Search for the cell housing the specified text and yield its [X, Y] center coordinate. 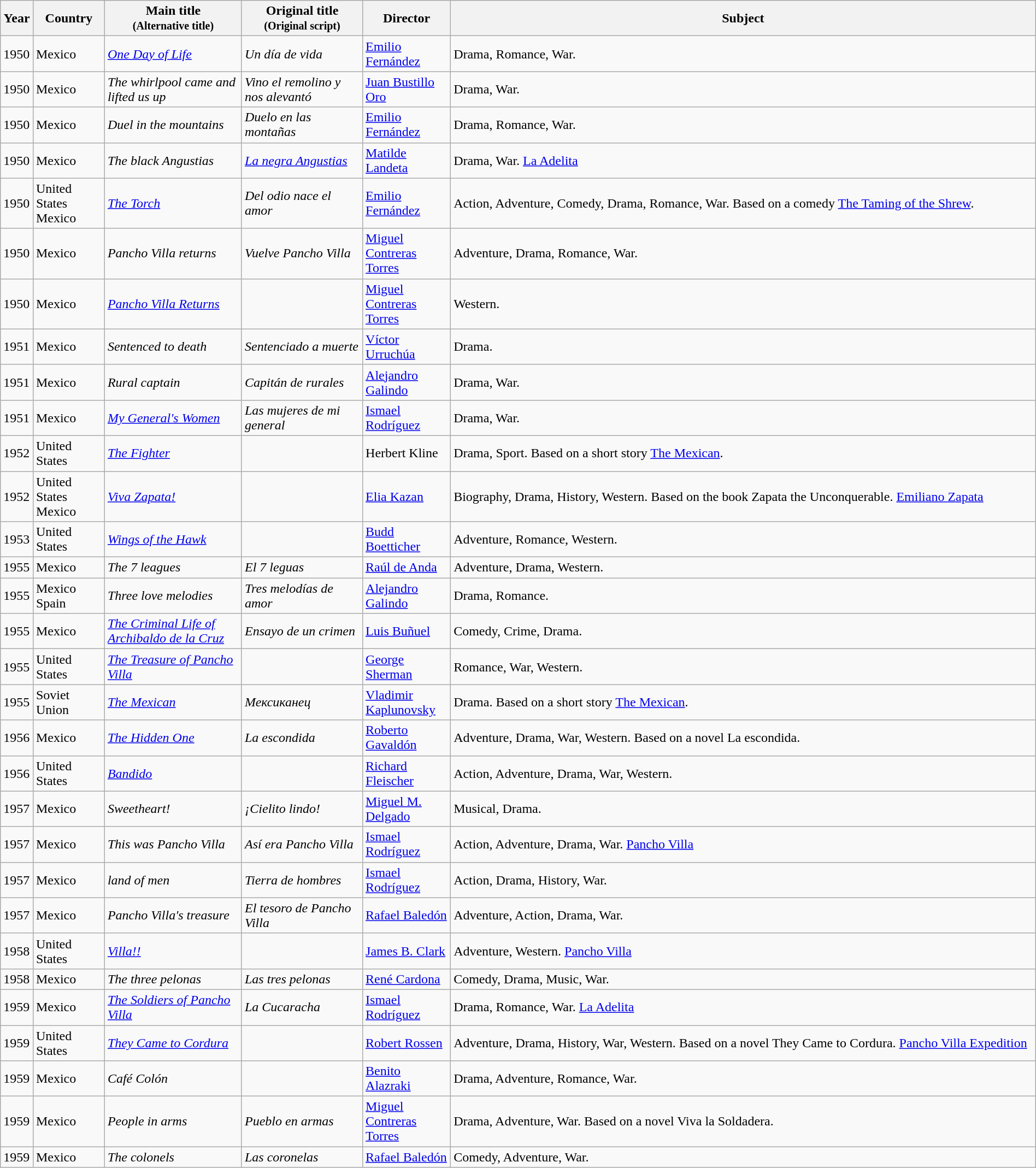
Drama, Adventure, Romance, War. [743, 1078]
Tierra de hombres [302, 880]
land of men [173, 880]
Café Colón [173, 1078]
Мексиканец [302, 703]
The Criminal Life of Archibaldo de la Cruz [173, 632]
Budd Boetticher [407, 540]
Vuelve Pancho Villa [302, 253]
El tesoro de Pancho Villa [302, 916]
Drama, Sport. Based on a short story The Mexican. [743, 453]
Adventure, Drama, Romance, War. [743, 253]
Subject [743, 19]
Pancho Villa Returns [173, 304]
Capitán de rurales [302, 382]
Las coronelas [302, 1157]
They Came to Cordura [173, 1042]
Action, Adventure, Comedy, Drama, Romance, War. Based on a comedy The Taming of the Shrew. [743, 203]
The colonels [173, 1157]
Director [407, 19]
Action, Drama, History, War. [743, 880]
Benito Alazraki [407, 1078]
Richard Fleischer [407, 774]
Las mujeres de mi general [302, 417]
The Mexican [173, 703]
Comedy, Adventure, War. [743, 1157]
Vino el remolino y nos alevantó [302, 90]
Drama, Romance, War. La Adelita [743, 1007]
Comedy, Drama, Music, War. [743, 979]
People in arms [173, 1122]
My General's Women [173, 417]
Bandido [173, 774]
Luis Buñuel [407, 632]
1953 [17, 540]
Action, Adventure, Drama, War. Pancho Villa [743, 845]
Viva Zapata! [173, 496]
Herbert Kline [407, 453]
Víctor Urruchúa [407, 346]
Musical, Drama. [743, 809]
Drama. Based on a short story The Mexican. [743, 703]
La escondida [302, 738]
Adventure, Western. Pancho Villa [743, 951]
Main title(Alternative title) [173, 19]
Adventure, Drama, History, War, Western. Based on a novel They Came to Cordura. Pancho Villa Expedition [743, 1042]
Year [17, 19]
Drama. [743, 346]
Comedy, Crime, Drama. [743, 632]
Pancho Villa returns [173, 253]
Robert Rossen [407, 1042]
Matilde Landeta [407, 161]
Adventure, Drama, War, Western. Based on a novel La escondida. [743, 738]
Duelo en las montañas [302, 125]
Villa!! [173, 951]
Elia Kazan [407, 496]
Drama, War. La Adelita [743, 161]
The Torch [173, 203]
The whirlpool came and lifted us up [173, 90]
Wings of the Hawk [173, 540]
Drama, Adventure, War. Based on a novel Viva la Soldadera. [743, 1122]
Del odio nace el amor [302, 203]
Action, Adventure, Drama, War, Western. [743, 774]
Vladimir Kaplunovsky [407, 703]
James B. Clark [407, 951]
El 7 leguas [302, 568]
The three pelonas [173, 979]
Three love melodies [173, 595]
Un día de vida [302, 54]
¡Cielito lindo! [302, 809]
Duel in the mountains [173, 125]
Pancho Villa's treasure [173, 916]
Soviet Union [69, 703]
The Hidden One [173, 738]
Western. [743, 304]
Pueblo en armas [302, 1122]
This was Pancho Villa [173, 845]
Tres melodías de amor [302, 595]
Biography, Drama, History, Western. Based on the book Zapata the Unconquerable. Emiliano Zapata [743, 496]
Adventure, Action, Drama, War. [743, 916]
La negra Angustias [302, 161]
Las tres pelonas [302, 979]
Así era Pancho Villa [302, 845]
René Cardona [407, 979]
Roberto Gavaldón [407, 738]
Miguel M. Delgado [407, 809]
Rural captain [173, 382]
The 7 leagues [173, 568]
One Day of Life [173, 54]
The Fighter [173, 453]
La Cucaracha [302, 1007]
Sweetheart! [173, 809]
Adventure, Drama, Western. [743, 568]
Country [69, 19]
Ensayo de un crimen [302, 632]
Raúl de Anda [407, 568]
Sentenciado a muerte [302, 346]
The Soldiers of Pancho Villa [173, 1007]
Sentenced to death [173, 346]
Drama, Romance. [743, 595]
Romance, War, Western. [743, 666]
George Sherman [407, 666]
The Treasure of Pancho Villa [173, 666]
Original title(Original script) [302, 19]
The black Angustias [173, 161]
Adventure, Romance, Western. [743, 540]
MexicoSpain [69, 595]
Juan Bustillo Oro [407, 90]
